Search for the cell housing the specified text and yield its (X, Y) center coordinate. 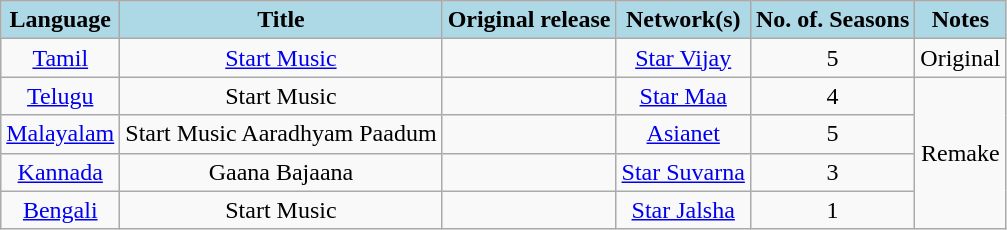
Language (60, 20)
Tamil (60, 58)
Asianet (683, 134)
Notes (960, 20)
Network(s) (683, 20)
Start Music Aaradhyam Paadum (281, 134)
Star Suvarna (683, 172)
Kannada (60, 172)
Star Vijay (683, 58)
Title (281, 20)
Star Jalsha (683, 210)
Original release (529, 20)
4 (832, 96)
Bengali (60, 210)
Gaana Bajaana (281, 172)
3 (832, 172)
Remake (960, 153)
Telugu (60, 96)
Malayalam (60, 134)
No. of. Seasons (832, 20)
1 (832, 210)
Original (960, 58)
Star Maa (683, 96)
